Capture the cell that displays the provided text and extract its (X, Y) central coordinate. 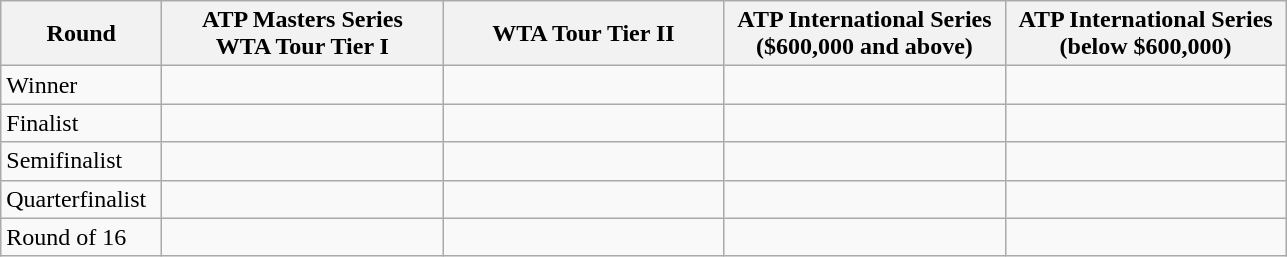
ATP International Series (below $600,000) (1146, 34)
WTA Tour Tier II (584, 34)
Round of 16 (82, 237)
Semifinalist (82, 161)
ATP International Series ($600,000 and above) (864, 34)
ATP Masters Series WTA Tour Tier I (302, 34)
Winner (82, 85)
Finalist (82, 123)
Quarterfinalist (82, 199)
Round (82, 34)
